Find where the given text appears and provide that cell's center as [x, y] coordinate. 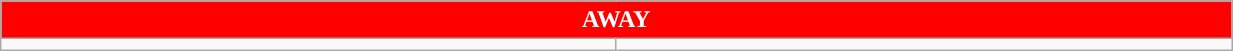
AWAY [616, 20]
